Detect which cell encompasses the target text, then output its (X, Y) center coordinate. 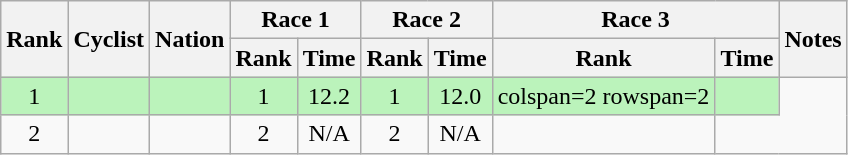
Race 2 (426, 20)
Notes (813, 39)
Race 1 (296, 20)
Nation (190, 39)
12.0 (460, 96)
12.2 (329, 96)
colspan=2 rowspan=2 (604, 96)
Cyclist (109, 39)
Race 3 (636, 20)
